Search for the cell housing the specified text and yield its [X, Y] center coordinate. 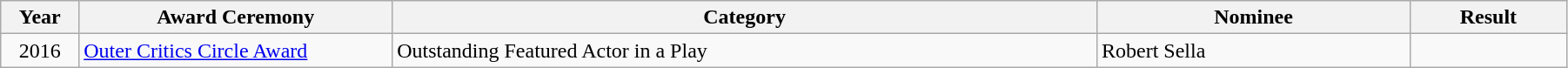
Nominee [1254, 17]
Robert Sella [1254, 51]
Result [1488, 17]
Award Ceremony [236, 17]
Outstanding Featured Actor in a Play [745, 51]
Category [745, 17]
Year [40, 17]
2016 [40, 51]
Outer Critics Circle Award [236, 51]
